Determine the [x, y] coordinate at the center of the cell enclosing the given text.  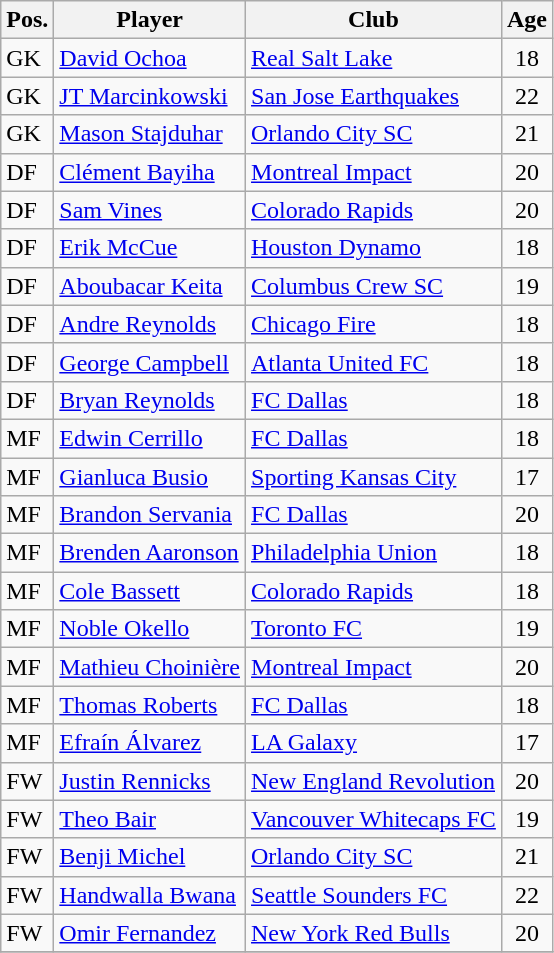
George Campbell [150, 362]
Player [150, 20]
Sporting Kansas City [374, 477]
Philadelphia Union [374, 553]
Age [526, 20]
Erik McCue [150, 248]
Benji Michel [150, 857]
JT Marcinkowski [150, 96]
Brandon Servania [150, 515]
Houston Dynamo [374, 248]
Handwalla Bwana [150, 895]
Theo Bair [150, 819]
Mathieu Choinière [150, 667]
Aboubacar Keita [150, 286]
Columbus Crew SC [374, 286]
Vancouver Whitecaps FC [374, 819]
LA Galaxy [374, 743]
Omir Fernandez [150, 933]
New England Revolution [374, 781]
Edwin Cerrillo [150, 438]
New York Red Bulls [374, 933]
Justin Rennicks [150, 781]
Gianluca Busio [150, 477]
Thomas Roberts [150, 705]
David Ochoa [150, 58]
Seattle Sounders FC [374, 895]
Atlanta United FC [374, 362]
Bryan Reynolds [150, 400]
Noble Okello [150, 629]
Club [374, 20]
Clément Bayiha [150, 172]
Brenden Aaronson [150, 553]
Mason Stajduhar [150, 134]
San Jose Earthquakes [374, 96]
Cole Bassett [150, 591]
Real Salt Lake [374, 58]
Efraín Álvarez [150, 743]
Pos. [28, 20]
Chicago Fire [374, 324]
Toronto FC [374, 629]
Andre Reynolds [150, 324]
Sam Vines [150, 210]
